Search for the cell housing the specified text and yield its (x, y) center coordinate. 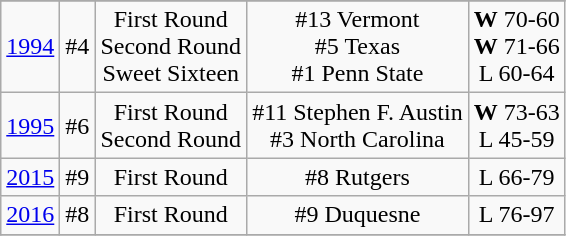
2015 (30, 177)
#8 (78, 215)
L 76-97 (516, 215)
#9 Duquesne (358, 215)
First RoundSecond RoundSweet Sixteen (171, 47)
#6 (78, 126)
First RoundSecond Round (171, 126)
1994 (30, 47)
#13 Vermont#5 Texas#1 Penn State (358, 47)
L 66-79 (516, 177)
W 70-60W 71-66L 60-64 (516, 47)
W 73-63L 45-59 (516, 126)
1995 (30, 126)
#4 (78, 47)
2016 (30, 215)
#8 Rutgers (358, 177)
#11 Stephen F. Austin#3 North Carolina (358, 126)
#9 (78, 177)
